Extract the (x, y) coordinate from the center of the cell holding the provided text.  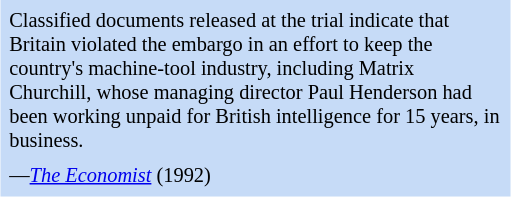
—The Economist (1992) (256, 176)
